Output the (x, y) coordinate of the center of the cell containing the given text.  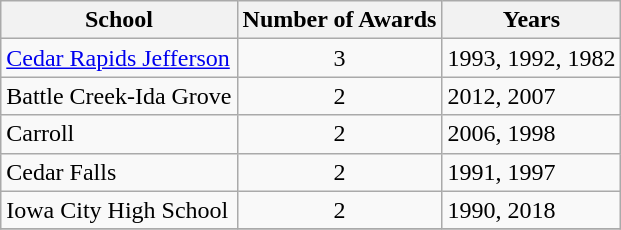
Years (532, 20)
1990, 2018 (532, 210)
Number of Awards (340, 20)
1991, 1997 (532, 172)
Cedar Rapids Jefferson (119, 58)
2012, 2007 (532, 96)
School (119, 20)
Battle Creek-Ida Grove (119, 96)
2006, 1998 (532, 134)
Carroll (119, 134)
3 (340, 58)
1993, 1992, 1982 (532, 58)
Iowa City High School (119, 210)
Cedar Falls (119, 172)
